Output the (x, y) coordinate of the center of the cell containing the given text.  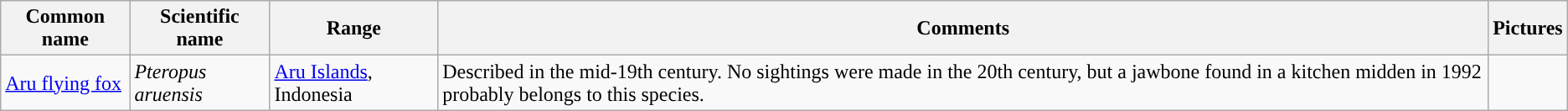
Scientific name (199, 29)
Aru Islands, Indonesia (353, 82)
Common name (65, 29)
Range (353, 29)
Comments (963, 29)
Pteropus aruensis (199, 82)
Aru flying fox (65, 82)
Pictures (1528, 29)
